Extract the (X, Y) coordinate from the center of the cell holding the provided text.  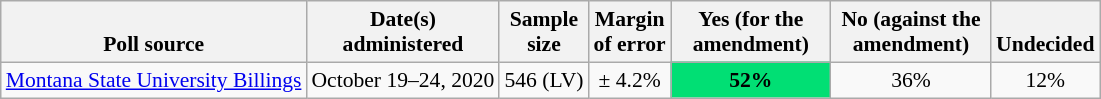
Montana State University Billings (154, 80)
36% (911, 80)
52% (751, 80)
Samplesize (544, 32)
October 19–24, 2020 (402, 80)
12% (1045, 80)
Yes (for the amendment) (751, 32)
Date(s)administered (402, 32)
546 (LV) (544, 80)
No (against the amendment) (911, 32)
± 4.2% (630, 80)
Poll source (154, 32)
Undecided (1045, 32)
Marginof error (630, 32)
